Detect which cell encompasses the target text, then output its (x, y) center coordinate. 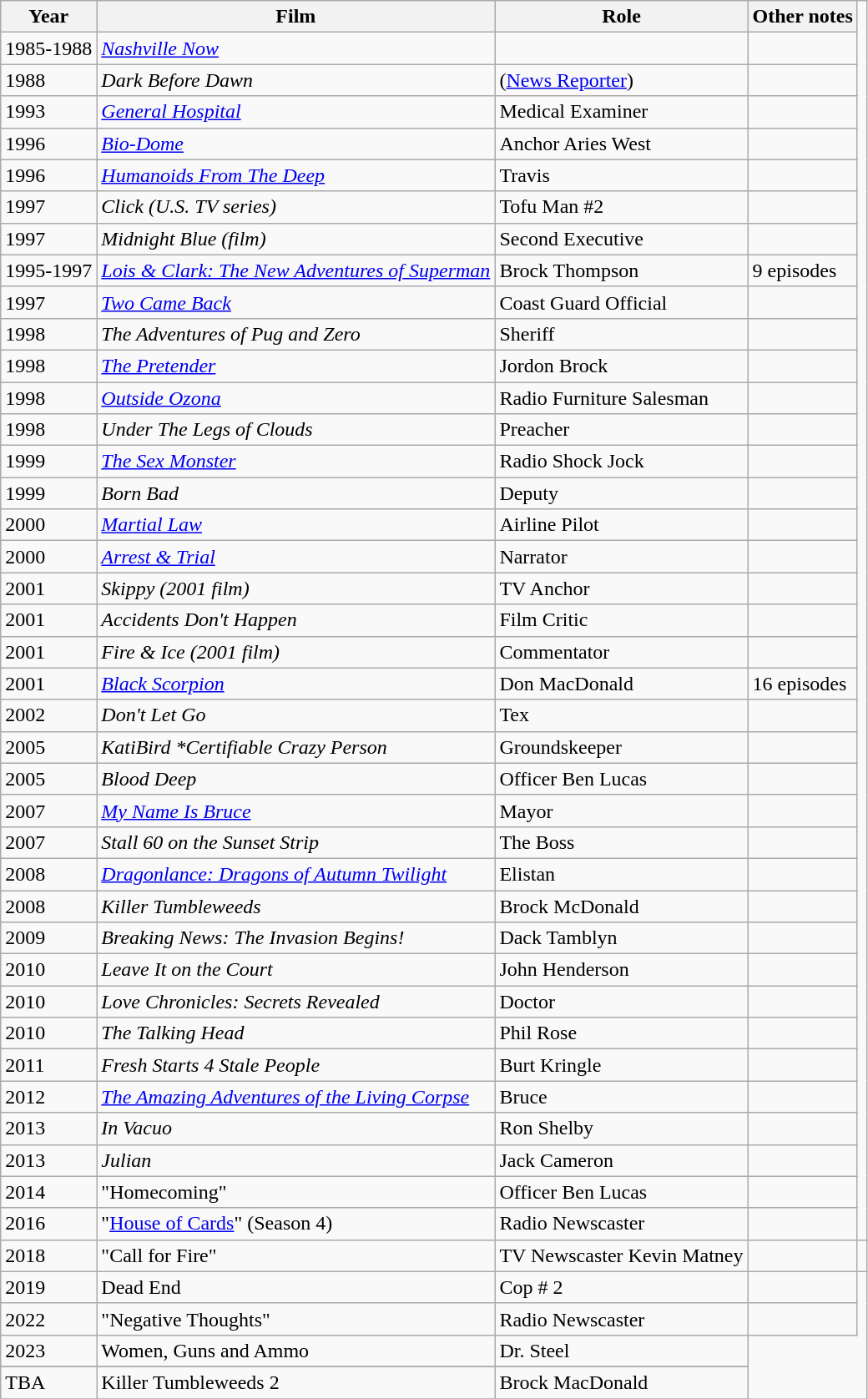
Julian (295, 1160)
In Vacuo (295, 1129)
Role (621, 17)
General Hospital (295, 112)
Tex (621, 715)
KatiBird *Certifiable Crazy Person (295, 747)
Black Scorpion (295, 684)
Travis (621, 175)
"Homecoming" (295, 1192)
Narrator (621, 557)
Year (48, 17)
Martial Law (295, 525)
Stall 60 on the Sunset Strip (295, 842)
Radio Shock Jock (621, 462)
16 episodes (803, 684)
2009 (48, 938)
TV Anchor (621, 588)
Elistan (621, 874)
Dragonlance: Dragons of Autumn Twilight (295, 874)
2019 (48, 1287)
Nashville Now (295, 48)
(News Reporter) (621, 80)
The Talking Head (295, 1033)
2016 (48, 1224)
2002 (48, 715)
Leave It on the Court (295, 970)
The Pretender (295, 366)
Love Chronicles: Secrets Revealed (295, 1002)
Groundskeeper (621, 747)
Don MacDonald (621, 684)
Tofu Man #2 (621, 207)
Bio-Dome (295, 144)
1993 (48, 112)
Radio Furniture Salesman (621, 398)
Jordon Brock (621, 366)
The Adventures of Pug and Zero (295, 334)
Humanoids From The Deep (295, 175)
Click (U.S. TV series) (295, 207)
Dr. Steel (621, 1351)
John Henderson (621, 970)
2023 (48, 1351)
Blood Deep (295, 779)
Don't Let Go (295, 715)
Commentator (621, 652)
Brock MacDonald (621, 1382)
Dark Before Dawn (295, 80)
Coast Guard Official (621, 302)
Deputy (621, 493)
Killer Tumbleweeds (295, 906)
The Amazing Adventures of the Living Corpse (295, 1097)
The Boss (621, 842)
2012 (48, 1097)
Breaking News: The Invasion Begins! (295, 938)
"Negative Thoughts" (295, 1319)
"Call for Fire" (295, 1255)
Fresh Starts 4 Stale People (295, 1065)
Phil Rose (621, 1033)
Film (295, 17)
My Name Is Bruce (295, 811)
Dead End (295, 1287)
Outside Ozona (295, 398)
TBA (48, 1382)
Midnight Blue (film) (295, 239)
The Sex Monster (295, 462)
1985-1988 (48, 48)
Killer Tumbleweeds 2 (295, 1382)
Other notes (803, 17)
Film Critic (621, 620)
2018 (48, 1255)
1988 (48, 80)
Preacher (621, 430)
Two Came Back (295, 302)
Born Bad (295, 493)
Jack Cameron (621, 1160)
Sheriff (621, 334)
2022 (48, 1319)
Burt Kringle (621, 1065)
Bruce (621, 1097)
Skippy (2001 film) (295, 588)
1995-1997 (48, 270)
9 episodes (803, 270)
Cop # 2 (621, 1287)
Second Executive (621, 239)
Under The Legs of Clouds (295, 430)
Mayor (621, 811)
TV Newscaster Kevin Matney (621, 1255)
Brock McDonald (621, 906)
Airline Pilot (621, 525)
Arrest & Trial (295, 557)
Fire & Ice (2001 film) (295, 652)
2014 (48, 1192)
"House of Cards" (Season 4) (295, 1224)
Ron Shelby (621, 1129)
Dack Tamblyn (621, 938)
Brock Thompson (621, 270)
2011 (48, 1065)
Doctor (621, 1002)
Anchor Aries West (621, 144)
Accidents Don't Happen (295, 620)
Women, Guns and Ammo (295, 1351)
Medical Examiner (621, 112)
Lois & Clark: The New Adventures of Superman (295, 270)
